For the text-containing cell, return its midpoint in (x, y) coordinate format. 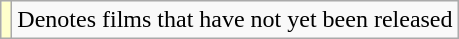
Denotes films that have not yet been released (235, 20)
